Scan for the cell matching the given text and deliver its [X, Y] coordinate at center. 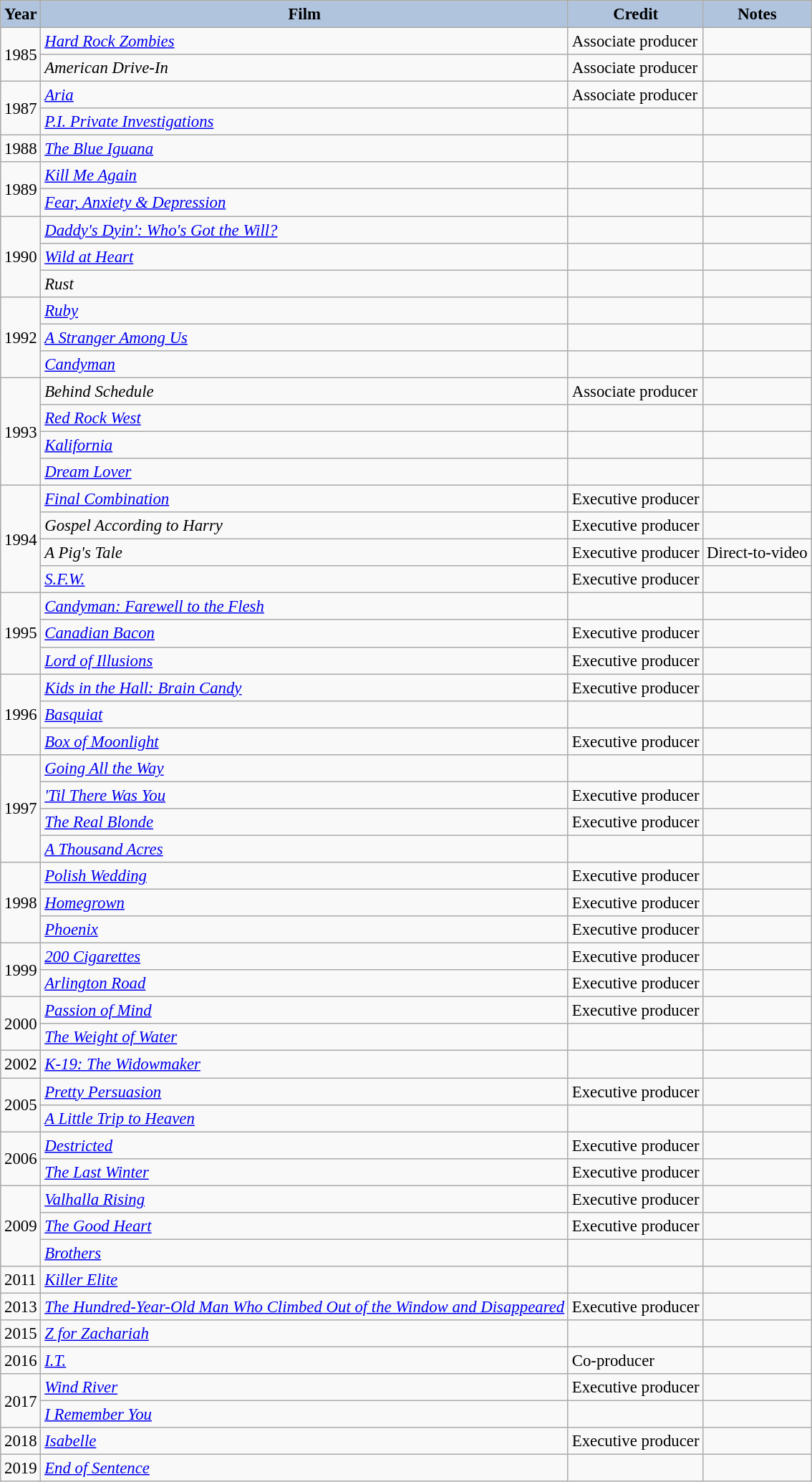
A Thousand Acres [305, 849]
'Til There Was You [305, 795]
Credit [635, 14]
Passion of Mind [305, 1011]
A Pig's Tale [305, 553]
The Last Winter [305, 1172]
Box of Moonlight [305, 741]
Isabelle [305, 1441]
Homegrown [305, 903]
Wind River [305, 1387]
1998 [21, 903]
1996 [21, 715]
2015 [21, 1334]
1997 [21, 809]
1993 [21, 431]
I.T. [305, 1361]
Fear, Anxiety & Depression [305, 203]
Aria [305, 95]
Wild at Heart [305, 256]
Kalifornia [305, 445]
2013 [21, 1307]
Kids in the Hall: Brain Candy [305, 688]
1990 [21, 256]
1992 [21, 337]
The Good Heart [305, 1226]
200 Cigarettes [305, 957]
P.I. Private Investigations [305, 122]
1985 [21, 54]
K-19: The Widowmaker [305, 1064]
The Weight of Water [305, 1038]
1994 [21, 539]
Phoenix [305, 930]
2000 [21, 1024]
Basquiat [305, 714]
S.F.W. [305, 579]
Polish Wedding [305, 876]
2009 [21, 1226]
Year [21, 14]
2016 [21, 1361]
Lord of Illusions [305, 660]
The Hundred-Year-Old Man Who Climbed Out of the Window and Disappeared [305, 1307]
Film [305, 14]
The Blue Iguana [305, 149]
Daddy's Dyin': Who's Got the Will? [305, 230]
Red Rock West [305, 418]
A Stranger Among Us [305, 337]
2011 [21, 1280]
Canadian Bacon [305, 634]
Final Combination [305, 499]
Valhalla Rising [305, 1199]
Arlington Road [305, 983]
Killer Elite [305, 1280]
Brothers [305, 1253]
Rust [305, 284]
2002 [21, 1064]
Gospel According to Harry [305, 526]
Direct-to-video [758, 553]
Z for Zachariah [305, 1334]
American Drive-In [305, 68]
Destricted [305, 1145]
Candyman [305, 365]
Notes [758, 14]
The Real Blonde [305, 822]
End of Sentence [305, 1468]
1989 [21, 189]
2006 [21, 1159]
Hard Rock Zombies [305, 42]
1995 [21, 633]
Behind Schedule [305, 391]
2017 [21, 1401]
2019 [21, 1468]
2018 [21, 1441]
I Remember You [305, 1415]
1999 [21, 970]
Co-producer [635, 1361]
1988 [21, 149]
Dream Lover [305, 472]
A Little Trip to Heaven [305, 1118]
Pretty Persuasion [305, 1092]
Ruby [305, 310]
Kill Me Again [305, 175]
Going All the Way [305, 769]
2005 [21, 1105]
1987 [21, 109]
Candyman: Farewell to the Flesh [305, 607]
